Identify which cell holds the provided text, then report its (X, Y) central coordinate. 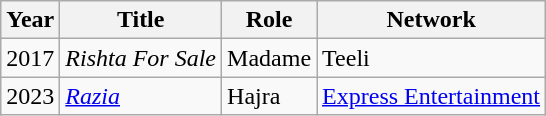
Express Entertainment (432, 96)
Role (270, 20)
Razia (141, 96)
Network (432, 20)
Rishta For Sale (141, 58)
Madame (270, 58)
Title (141, 20)
Hajra (270, 96)
Teeli (432, 58)
2017 (30, 58)
2023 (30, 96)
Year (30, 20)
